Output the [x, y] coordinate of the center of the cell containing the given text.  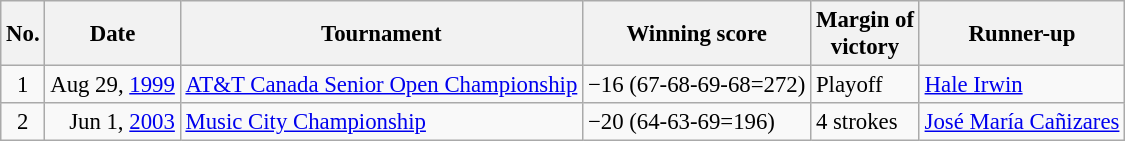
1 [23, 85]
2 [23, 122]
Runner-up [1022, 34]
−20 (64-63-69=196) [697, 122]
Winning score [697, 34]
−16 (67-68-69-68=272) [697, 85]
José María Cañizares [1022, 122]
Aug 29, 1999 [112, 85]
Music City Championship [381, 122]
4 strokes [866, 122]
No. [23, 34]
Date [112, 34]
Margin ofvictory [866, 34]
Jun 1, 2003 [112, 122]
Hale Irwin [1022, 85]
Playoff [866, 85]
Tournament [381, 34]
AT&T Canada Senior Open Championship [381, 85]
